For the text-containing cell, return its midpoint in [X, Y] coordinate format. 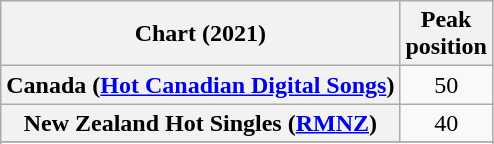
40 [446, 123]
New Zealand Hot Singles (RMNZ) [200, 123]
Peakposition [446, 34]
Chart (2021) [200, 34]
50 [446, 85]
Canada (Hot Canadian Digital Songs) [200, 85]
